Search for the cell housing the specified text and yield its (X, Y) center coordinate. 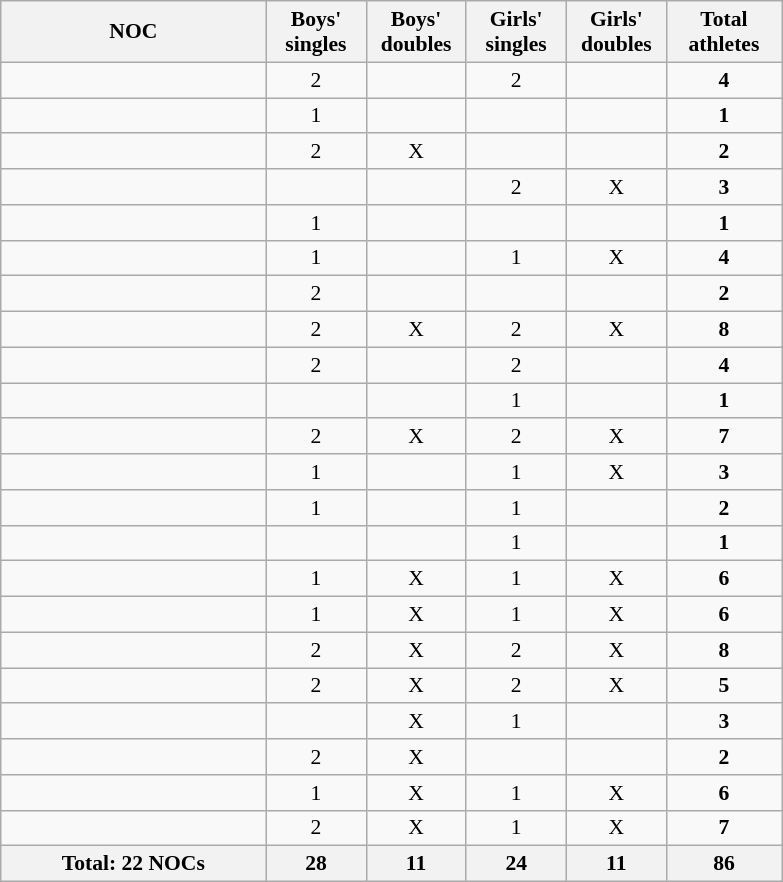
5 (724, 686)
86 (724, 864)
Boys' singles (316, 32)
28 (316, 864)
24 (516, 864)
Girls' doubles (616, 32)
Boys' doubles (416, 32)
Totalathletes (724, 32)
NOC (134, 32)
Girls' singles (516, 32)
Total: 22 NOCs (134, 864)
